Identify which cell holds the provided text, then report its (x, y) central coordinate. 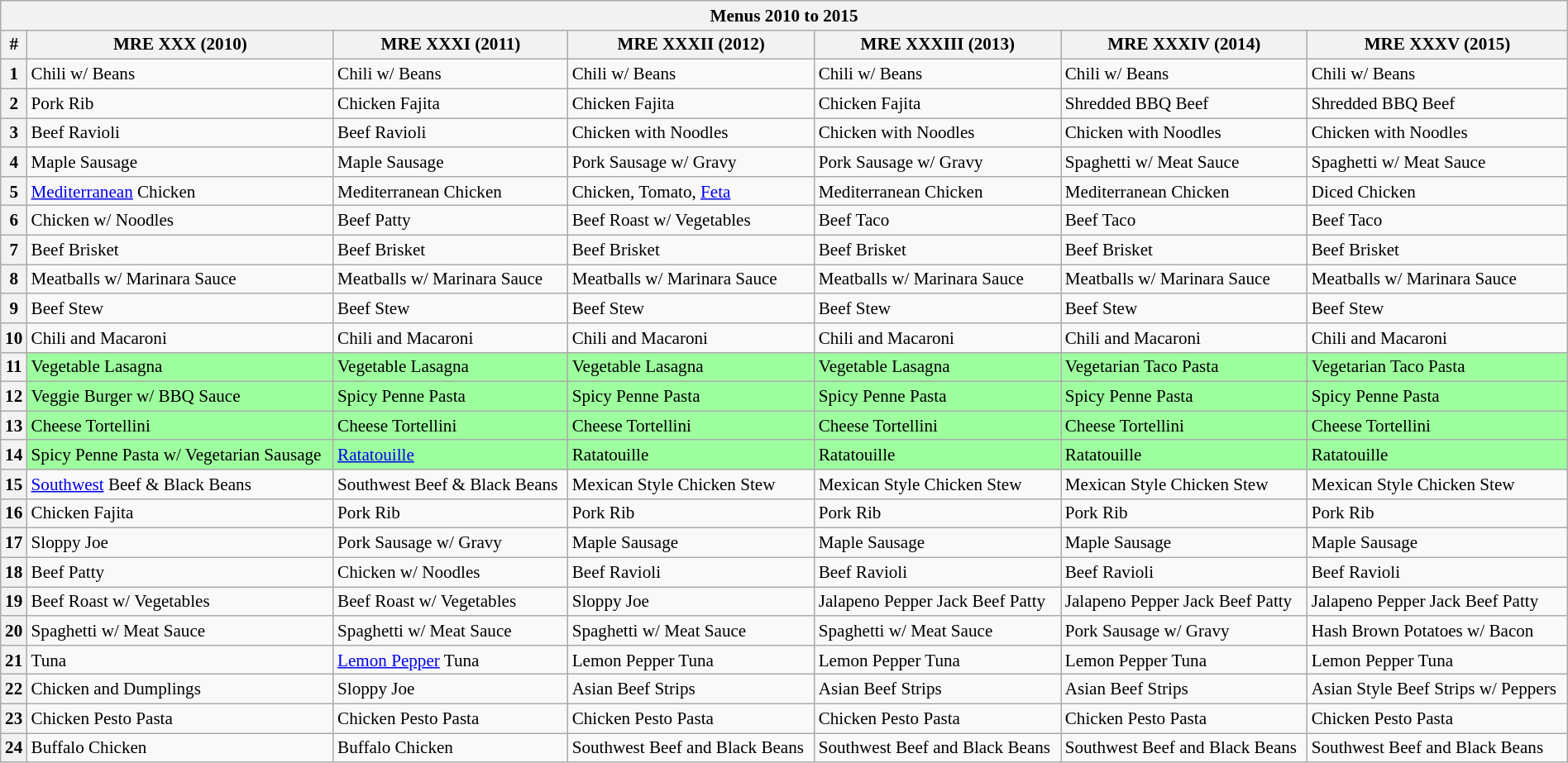
15 (14, 484)
MRE XXXII (2012) (691, 45)
Chicken, Tomato, Feta (691, 190)
4 (14, 162)
MRE XXXV (2015) (1437, 45)
Diced Chicken (1437, 190)
17 (14, 542)
24 (14, 747)
Asian Style Beef Strips w/ Peppers (1437, 689)
MRE XXXI (2011) (451, 45)
MRE XXXIV (2014) (1184, 45)
# (14, 45)
19 (14, 602)
MRE XXX (2010) (180, 45)
7 (14, 250)
MRE XXXIII (2013) (938, 45)
3 (14, 132)
20 (14, 630)
22 (14, 689)
13 (14, 425)
18 (14, 572)
2 (14, 103)
21 (14, 660)
23 (14, 718)
16 (14, 513)
14 (14, 455)
8 (14, 279)
1 (14, 74)
5 (14, 190)
Chicken and Dumplings (180, 689)
9 (14, 308)
12 (14, 397)
10 (14, 337)
Veggie Burger w/ BBQ Sauce (180, 397)
Hash Brown Potatoes w/ Bacon (1437, 630)
Spicy Penne Pasta w/ Vegetarian Sausage (180, 455)
6 (14, 220)
11 (14, 367)
Tuna (180, 660)
Menus 2010 to 2015 (784, 15)
